Return [X, Y] of the center of cell containing provided text 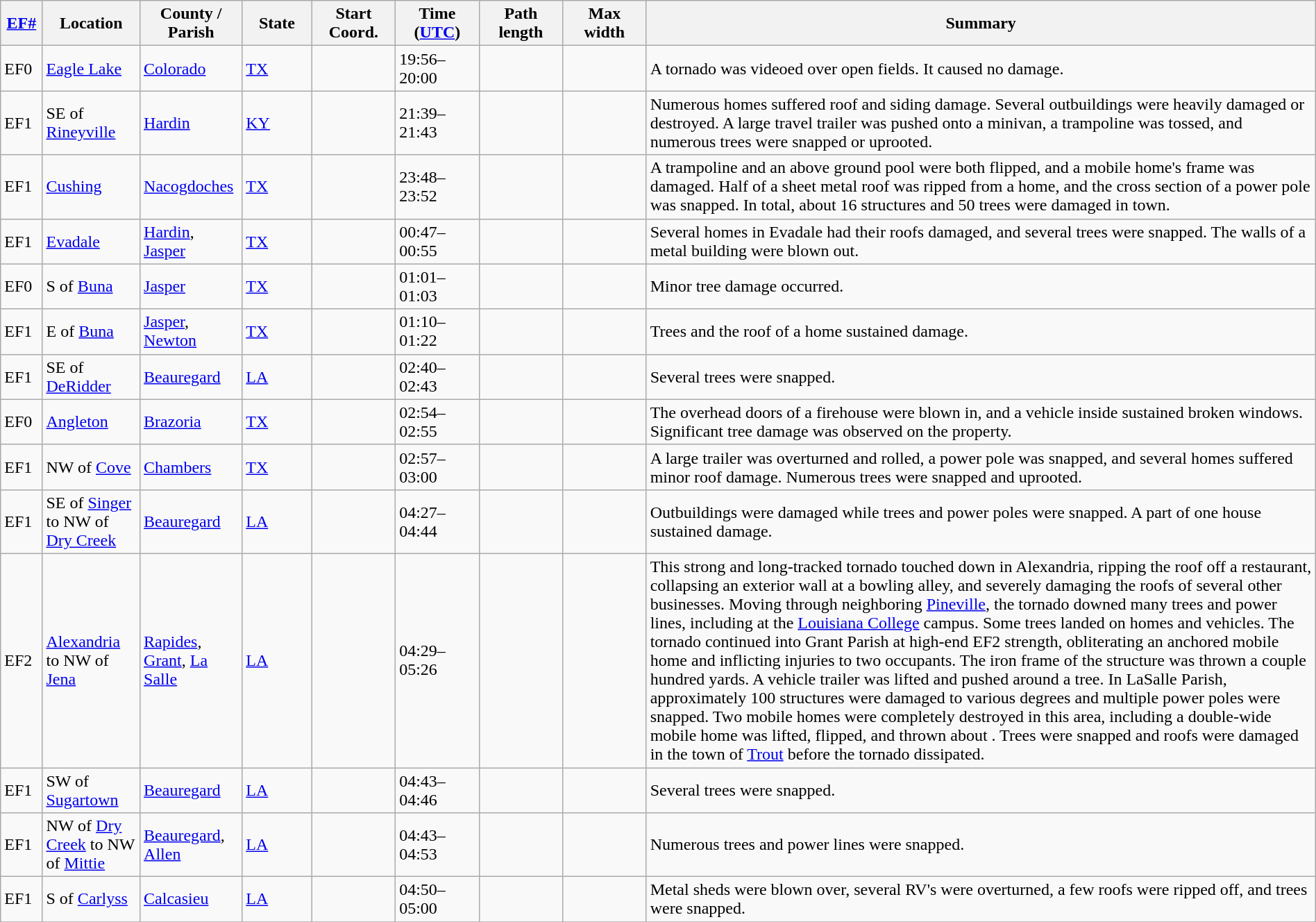
Start Coord. [353, 24]
Jasper [192, 286]
NW of Dry Creek to NW of Mittie [92, 845]
Summary [981, 24]
Trees and the roof of a home sustained damage. [981, 332]
SE of Singer to NW of Dry Creek [92, 521]
01:10–01:22 [437, 332]
Calcasieu [192, 900]
Hardin [192, 123]
EF# [22, 24]
Angleton [92, 422]
Evadale [92, 242]
Max width [605, 24]
Path length [521, 24]
Alexandria to NW of Jena [92, 660]
Outbuildings were damaged while trees and power poles were snapped. A part of one house sustained damage. [981, 521]
02:40–02:43 [437, 376]
County / Parish [192, 24]
Metal sheds were blown over, several RV's were overturned, a few roofs were ripped off, and trees were snapped. [981, 900]
SE of DeRidder [92, 376]
02:57–03:00 [437, 467]
Brazoria [192, 422]
The overhead doors of a firehouse were blown in, and a vehicle inside sustained broken windows. Significant tree damage was observed on the property. [981, 422]
Location [92, 24]
04:43–04:46 [437, 790]
A tornado was videoed over open fields. It caused no damage. [981, 68]
EF2 [22, 660]
23:48–23:52 [437, 187]
04:50–05:00 [437, 900]
Numerous trees and power lines were snapped. [981, 845]
Jasper, Newton [192, 332]
E of Buna [92, 332]
04:27–04:44 [437, 521]
00:47–00:55 [437, 242]
State [277, 24]
Chambers [192, 467]
S of Buna [92, 286]
04:43–04:53 [437, 845]
S of Carlyss [92, 900]
04:29–05:26 [437, 660]
02:54–02:55 [437, 422]
Time (UTC) [437, 24]
19:56–20:00 [437, 68]
Minor tree damage occurred. [981, 286]
21:39–21:43 [437, 123]
KY [277, 123]
SW of Sugartown [92, 790]
Hardin, Jasper [192, 242]
Eagle Lake [92, 68]
Rapides, Grant, La Salle [192, 660]
Cushing [92, 187]
Several homes in Evadale had their roofs damaged, and several trees were snapped. The walls of a metal building were blown out. [981, 242]
NW of Cove [92, 467]
Colorado [192, 68]
Beauregard, Allen [192, 845]
Nacogdoches [192, 187]
01:01–01:03 [437, 286]
SE of Rineyville [92, 123]
